Provide the [x, y] coordinate of the cell's center where the given text is located.  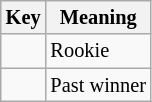
Key [24, 17]
Past winner [98, 85]
Meaning [98, 17]
Rookie [98, 51]
